Return [X, Y] of the center of cell containing provided text 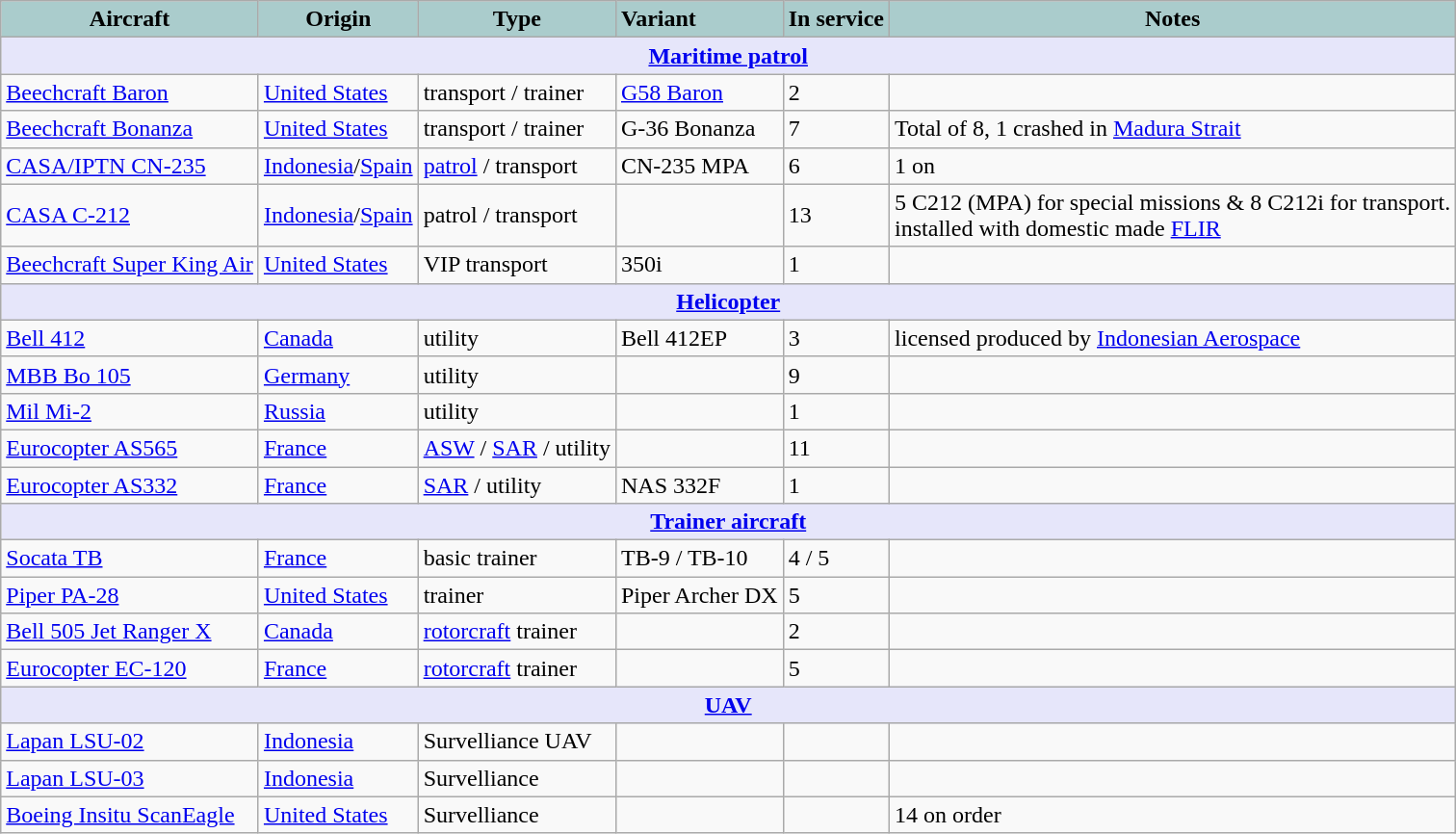
7 [836, 129]
Origin [338, 19]
Eurocopter AS565 [130, 448]
Socata TB [130, 559]
Beechcraft Baron [130, 92]
Type [516, 19]
Germany [338, 375]
Piper PA-28 [130, 595]
Maritime patrol [728, 56]
Eurocopter EC-120 [130, 668]
CASA/IPTN CN-235 [130, 166]
Notes [1173, 19]
UAV [728, 705]
Bell 412 [130, 338]
MBB Bo 105 [130, 375]
Lapan LSU-03 [130, 778]
In service [836, 19]
Lapan LSU-02 [130, 742]
Survelliance UAV [516, 742]
9 [836, 375]
licensed produced by Indonesian Aerospace [1173, 338]
Helicopter [728, 301]
350i [699, 265]
3 [836, 338]
14 on order [1173, 815]
trainer [516, 595]
13 [836, 216]
Variant [699, 19]
VIP transport [516, 265]
Mil Mi-2 [130, 411]
5 C212 (MPA) for special missions & 8 C212i for transport.installed with domestic made FLIR [1173, 216]
Total of 8, 1 crashed in Madura Strait [1173, 129]
Russia [338, 411]
Beechcraft Bonanza [130, 129]
6 [836, 166]
4 / 5 [836, 559]
Beechcraft Super King Air [130, 265]
ASW / SAR / utility [516, 448]
Aircraft [130, 19]
Piper Archer DX [699, 595]
Boeing Insitu ScanEagle [130, 815]
Bell 412EP [699, 338]
basic trainer [516, 559]
SAR / utility [516, 484]
Bell 505 Jet Ranger X [130, 632]
11 [836, 448]
Trainer aircraft [728, 522]
TB-9 / TB-10 [699, 559]
NAS 332F [699, 484]
G-36 Bonanza [699, 129]
CN-235 MPA [699, 166]
Eurocopter AS332 [130, 484]
CASA C-212 [130, 216]
1 on [1173, 166]
G58 Baron [699, 92]
